Extract the (X, Y) coordinate from the center of the cell holding the provided text.  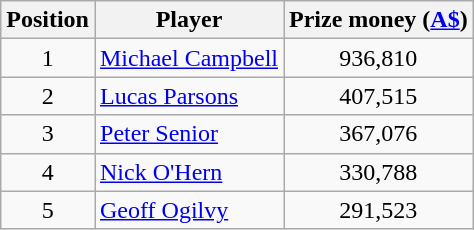
Player (188, 20)
Position (48, 20)
Peter Senior (188, 134)
Michael Campbell (188, 58)
407,515 (379, 96)
291,523 (379, 210)
936,810 (379, 58)
Nick O'Hern (188, 172)
5 (48, 210)
Geoff Ogilvy (188, 210)
2 (48, 96)
330,788 (379, 172)
367,076 (379, 134)
4 (48, 172)
1 (48, 58)
3 (48, 134)
Lucas Parsons (188, 96)
Prize money (A$) (379, 20)
